Identify which cell holds the provided text, then report its [x, y] central coordinate. 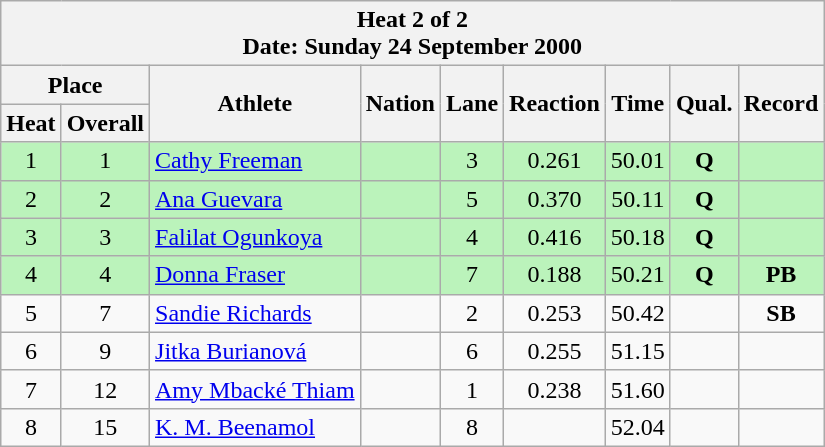
52.04 [638, 427]
Ana Guevara [256, 199]
0.253 [555, 313]
Nation [400, 104]
50.42 [638, 313]
Cathy Freeman [256, 161]
Heat [31, 123]
0.255 [555, 351]
Place [76, 85]
Jitka Burianová [256, 351]
Record [781, 104]
Falilat Ogunkoya [256, 237]
51.60 [638, 389]
0.261 [555, 161]
K. M. Beenamol [256, 427]
50.21 [638, 275]
Athlete [256, 104]
0.370 [555, 199]
50.01 [638, 161]
9 [105, 351]
15 [105, 427]
Donna Fraser [256, 275]
SB [781, 313]
Time [638, 104]
Heat 2 of 2 Date: Sunday 24 September 2000 [412, 34]
0.416 [555, 237]
50.11 [638, 199]
Reaction [555, 104]
Lane [472, 104]
12 [105, 389]
PB [781, 275]
Sandie Richards [256, 313]
50.18 [638, 237]
51.15 [638, 351]
Overall [105, 123]
0.238 [555, 389]
0.188 [555, 275]
Amy Mbacké Thiam [256, 389]
Qual. [704, 104]
